Pinpoint the cell where the given text exists, returning its [x, y] midpoint coordinate. 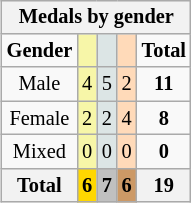
7 [107, 185]
Gender [40, 51]
19 [164, 185]
11 [164, 84]
8 [164, 118]
Female [40, 118]
5 [107, 84]
Mixed [40, 152]
Male [40, 84]
Medals by gender [96, 17]
